Output the [X, Y] coordinate of the center of the cell containing the given text.  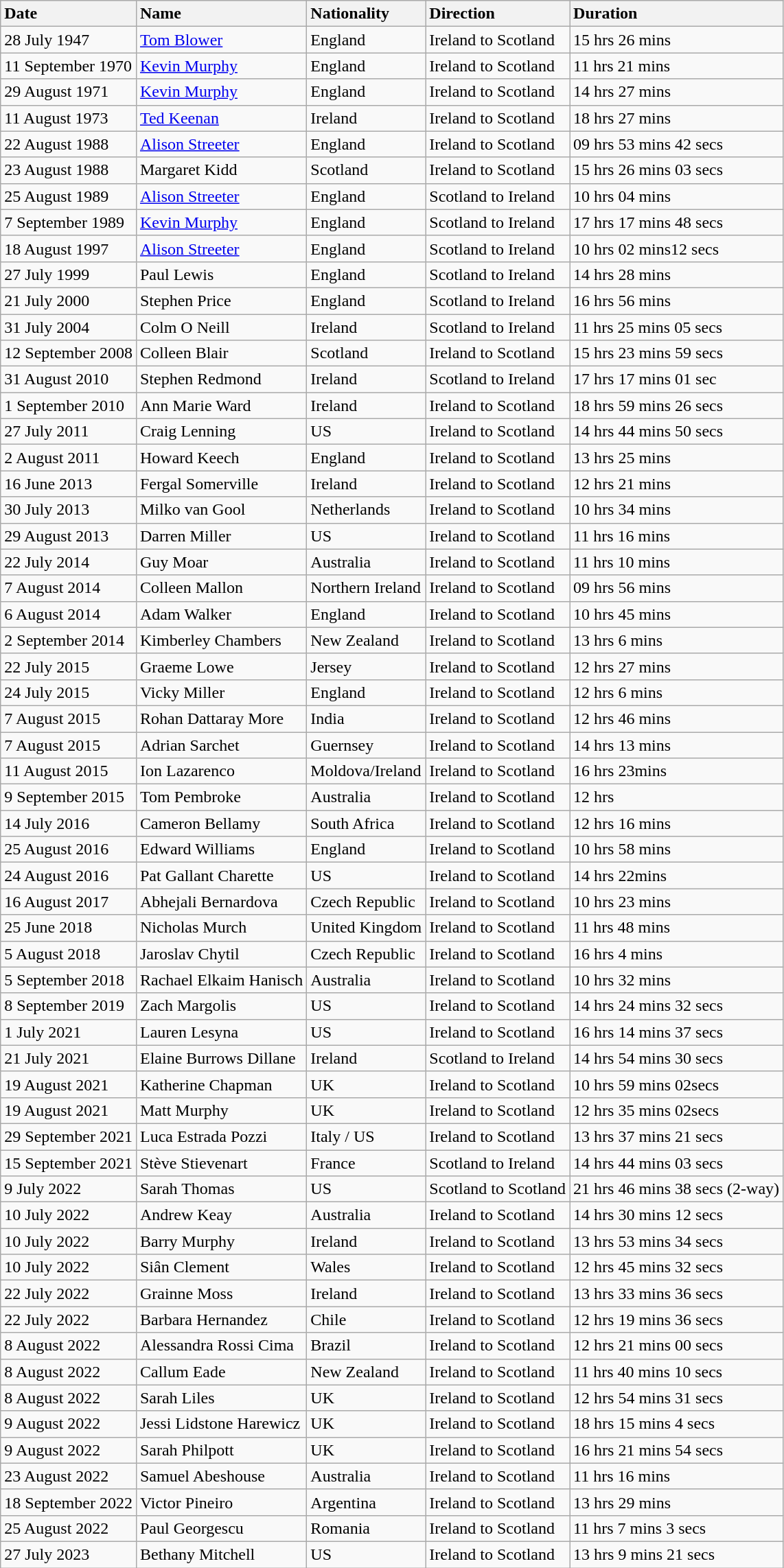
Direction [498, 14]
Adam Walker [221, 614]
Paul Lewis [221, 274]
10 hrs 34 mins [677, 510]
7 September 1989 [69, 222]
India [367, 718]
Sarah Thomas [221, 1189]
18 hrs 15 mins 4 secs [677, 1424]
France [367, 1163]
09 hrs 56 mins [677, 588]
Ted Keenan [221, 118]
23 August 1988 [69, 170]
Kimberley Chambers [221, 640]
12 hrs 45 mins 32 secs [677, 1267]
Guy Moar [221, 562]
25 August 2016 [69, 850]
23 August 2022 [69, 1476]
27 July 1999 [69, 274]
Margaret Kidd [221, 170]
11 hrs 48 mins [677, 928]
24 August 2016 [69, 876]
Callum Eade [221, 1372]
14 hrs 13 mins [677, 745]
10 hrs 23 mins [677, 902]
Jersey [367, 666]
11 hrs 7 mins 3 secs [677, 1528]
31 July 2004 [69, 327]
29 August 2013 [69, 536]
Craig Lenning [221, 432]
22 July 2015 [69, 666]
18 September 2022 [69, 1502]
Elaine Burrows Dillane [221, 1058]
15 hrs 23 mins 59 secs [677, 353]
14 hrs 44 mins 03 secs [677, 1163]
14 July 2016 [69, 823]
Bethany Mitchell [221, 1554]
25 August 1989 [69, 196]
14 hrs 28 mins [677, 274]
22 July 2014 [69, 562]
Alessandra Rossi Cima [221, 1346]
15 September 2021 [69, 1163]
Name [221, 14]
1 September 2010 [69, 406]
Wales [367, 1267]
Paul Georgescu [221, 1528]
Stephen Redmond [221, 379]
22 August 1988 [69, 144]
25 August 2022 [69, 1528]
12 September 2008 [69, 353]
21 July 2021 [69, 1058]
Andrew Keay [221, 1215]
2 September 2014 [69, 640]
2 August 2011 [69, 458]
Lauren Lesyna [221, 1032]
Colm O Neill [221, 327]
Moldova/Ireland [367, 771]
Darren Miller [221, 536]
Italy / US [367, 1136]
Abhejali Bernardova [221, 902]
27 July 2023 [69, 1554]
10 hrs 04 mins [677, 196]
Ion Lazarenco [221, 771]
14 hrs 22mins [677, 876]
Rachael Elkaim Hanisch [221, 980]
16 hrs 4 mins [677, 954]
Tom Blower [221, 40]
15 hrs 26 mins 03 secs [677, 170]
21 hrs 46 mins 38 secs (2-way) [677, 1189]
13 hrs 29 mins [677, 1502]
8 September 2019 [69, 1006]
Adrian Sarchet [221, 745]
Brazil [367, 1346]
Cameron Bellamy [221, 823]
13 hrs 53 mins 34 secs [677, 1241]
18 hrs 59 mins 26 secs [677, 406]
Guernsey [367, 745]
14 hrs 24 mins 32 secs [677, 1006]
Milko van Gool [221, 510]
Duration [677, 14]
Chile [367, 1320]
15 hrs 26 mins [677, 40]
Grainne Moss [221, 1294]
11 September 1970 [69, 66]
12 hrs 35 mins 02secs [677, 1110]
Matt Murphy [221, 1110]
14 hrs 30 mins 12 secs [677, 1215]
Scotland to Scotland [498, 1189]
Siân Clement [221, 1267]
Romania [367, 1528]
Netherlands [367, 510]
12 hrs 6 mins [677, 692]
17 hrs 17 mins 48 secs [677, 222]
South Africa [367, 823]
Barbara Hernandez [221, 1320]
10 hrs 32 mins [677, 980]
Howard Keech [221, 458]
11 hrs 25 mins 05 secs [677, 327]
13 hrs 25 mins [677, 458]
Ann Marie Ward [221, 406]
31 August 2010 [69, 379]
12 hrs 21 mins 00 secs [677, 1346]
18 August 1997 [69, 248]
11 hrs 40 mins 10 secs [677, 1372]
Graeme Lowe [221, 666]
11 hrs 21 mins [677, 66]
12 hrs 54 mins 31 secs [677, 1398]
16 hrs 56 mins [677, 301]
Stève Stievenart [221, 1163]
12 hrs [677, 797]
Rohan Dattaray More [221, 718]
10 hrs 02 mins12 secs [677, 248]
16 August 2017 [69, 902]
Edward Williams [221, 850]
16 hrs 21 mins 54 secs [677, 1450]
11 hrs 10 mins [677, 562]
5 August 2018 [69, 954]
Barry Murphy [221, 1241]
14 hrs 44 mins 50 secs [677, 432]
13 hrs 33 mins 36 secs [677, 1294]
13 hrs 9 mins 21 secs [677, 1554]
Stephen Price [221, 301]
Fergal Somerville [221, 484]
Jaroslav Chytil [221, 954]
16 hrs 14 mins 37 secs [677, 1032]
16 hrs 23mins [677, 771]
United Kingdom [367, 928]
25 June 2018 [69, 928]
13 hrs 37 mins 21 secs [677, 1136]
18 hrs 27 mins [677, 118]
10 hrs 59 mins 02secs [677, 1084]
Sarah Philpott [221, 1450]
14 hrs 54 mins 30 secs [677, 1058]
Colleen Blair [221, 353]
17 hrs 17 mins 01 sec [677, 379]
11 August 2015 [69, 771]
9 September 2015 [69, 797]
1 July 2021 [69, 1032]
24 July 2015 [69, 692]
16 June 2013 [69, 484]
5 September 2018 [69, 980]
27 July 2011 [69, 432]
29 September 2021 [69, 1136]
28 July 1947 [69, 40]
Pat Gallant Charette [221, 876]
13 hrs 6 mins [677, 640]
Victor Pineiro [221, 1502]
12 hrs 19 mins 36 secs [677, 1320]
Colleen Mallon [221, 588]
9 July 2022 [69, 1189]
Date [69, 14]
10 hrs 45 mins [677, 614]
Argentina [367, 1502]
12 hrs 46 mins [677, 718]
Nationality [367, 14]
Tom Pembroke [221, 797]
29 August 1971 [69, 92]
30 July 2013 [69, 510]
7 August 2014 [69, 588]
Nicholas Murch [221, 928]
21 July 2000 [69, 301]
Vicky Miller [221, 692]
Luca Estrada Pozzi [221, 1136]
Samuel Abeshouse [221, 1476]
Sarah Liles [221, 1398]
10 hrs 58 mins [677, 850]
11 August 1973 [69, 118]
09 hrs 53 mins 42 secs [677, 144]
Katherine Chapman [221, 1084]
Northern Ireland [367, 588]
12 hrs 27 mins [677, 666]
6 August 2014 [69, 614]
12 hrs 16 mins [677, 823]
14 hrs 27 mins [677, 92]
Jessi Lidstone Harewicz [221, 1424]
12 hrs 21 mins [677, 484]
Zach Margolis [221, 1006]
